Return the (x, y) coordinate for the center point of the cell that contains the specified text.  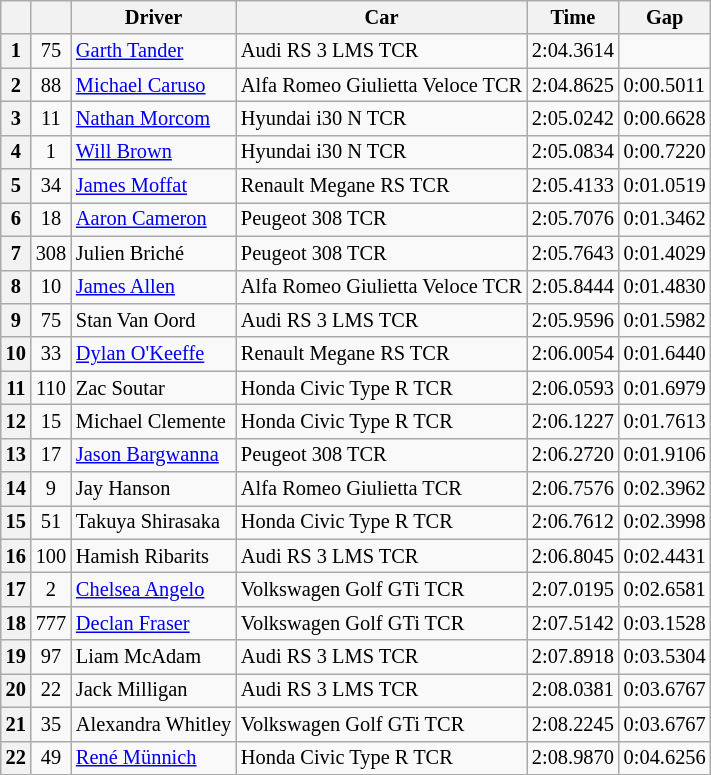
Michael Clemente (154, 421)
2:06.8045 (573, 556)
2:07.8918 (573, 657)
Alexandra Whitley (154, 724)
Car (382, 17)
René Münnich (154, 758)
2:07.5142 (573, 623)
16 (16, 556)
2:08.9870 (573, 758)
19 (16, 657)
0:02.3998 (665, 522)
34 (51, 186)
13 (16, 455)
0:02.6581 (665, 589)
2:04.8625 (573, 85)
12 (16, 421)
110 (51, 388)
Stan Van Oord (154, 320)
Julien Briché (154, 253)
0:02.4431 (665, 556)
Declan Fraser (154, 623)
777 (51, 623)
0:01.5982 (665, 320)
0:01.6979 (665, 388)
0:03.1528 (665, 623)
James Allen (154, 287)
0:01.6440 (665, 354)
2:05.7643 (573, 253)
308 (51, 253)
6 (16, 219)
20 (16, 690)
7 (16, 253)
2:08.0381 (573, 690)
Driver (154, 17)
Jack Milligan (154, 690)
100 (51, 556)
0:01.0519 (665, 186)
2:05.8444 (573, 287)
Takuya Shirasaka (154, 522)
0:01.7613 (665, 421)
21 (16, 724)
14 (16, 489)
2:06.7612 (573, 522)
2:05.9596 (573, 320)
2:05.0834 (573, 152)
0:01.3462 (665, 219)
Nathan Morcom (154, 118)
0:03.5304 (665, 657)
James Moffat (154, 186)
Garth Tander (154, 51)
0:00.5011 (665, 85)
Will Brown (154, 152)
8 (16, 287)
0:01.4029 (665, 253)
49 (51, 758)
97 (51, 657)
88 (51, 85)
2:06.7576 (573, 489)
2:06.0593 (573, 388)
Aaron Cameron (154, 219)
0:01.9106 (665, 455)
2:05.4133 (573, 186)
Time (573, 17)
0:02.3962 (665, 489)
2:04.3614 (573, 51)
2:05.7076 (573, 219)
0:00.7220 (665, 152)
0:01.4830 (665, 287)
Gap (665, 17)
2:06.2720 (573, 455)
51 (51, 522)
35 (51, 724)
0:00.6628 (665, 118)
Dylan O'Keeffe (154, 354)
Jay Hanson (154, 489)
Michael Caruso (154, 85)
2:05.0242 (573, 118)
Hamish Ribarits (154, 556)
0:04.6256 (665, 758)
2:06.1227 (573, 421)
2:07.0195 (573, 589)
Jason Bargwanna (154, 455)
5 (16, 186)
Zac Soutar (154, 388)
Chelsea Angelo (154, 589)
Liam McAdam (154, 657)
3 (16, 118)
2:06.0054 (573, 354)
2:08.2245 (573, 724)
33 (51, 354)
Alfa Romeo Giulietta TCR (382, 489)
4 (16, 152)
